Find where the given text appears and provide that cell's center as (x, y) coordinate. 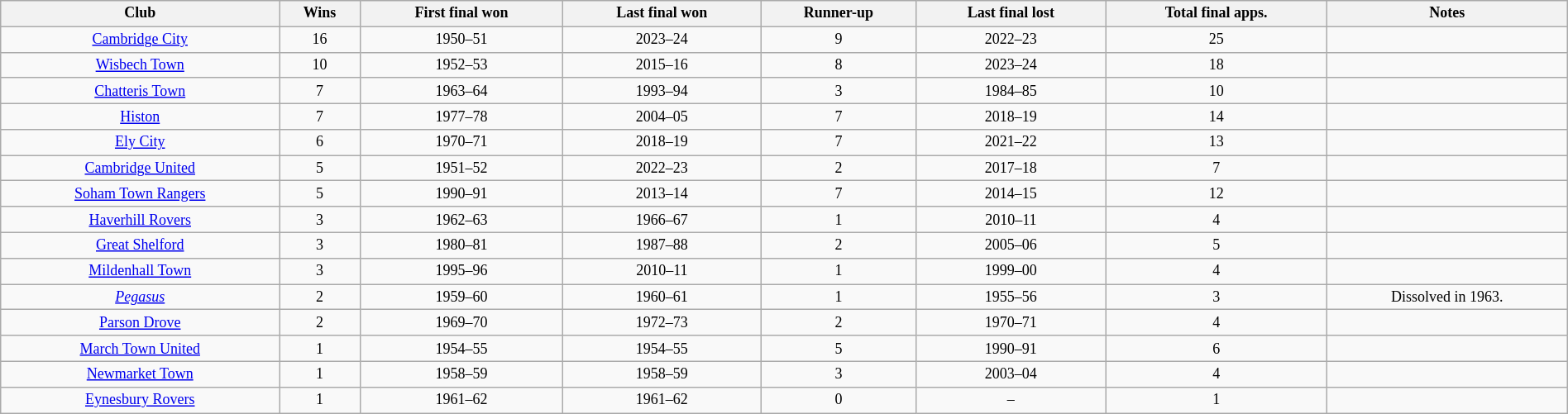
1959–60 (461, 297)
2004–05 (662, 116)
1993–94 (662, 91)
2013–14 (662, 193)
0 (839, 400)
March Town United (141, 349)
Runner-up (839, 13)
25 (1216, 40)
Total final apps. (1216, 13)
Wins (320, 13)
1995–96 (461, 271)
Club (141, 13)
14 (1216, 116)
Newmarket Town (141, 374)
1987–88 (662, 245)
1999–00 (1011, 271)
9 (839, 40)
Cambridge United (141, 169)
12 (1216, 193)
1977–78 (461, 116)
1950–51 (461, 40)
1960–61 (662, 297)
Chatteris Town (141, 91)
1966–67 (662, 220)
Soham Town Rangers (141, 193)
Histon (141, 116)
Ely City (141, 142)
Great Shelford (141, 245)
Wisbech Town (141, 64)
1972–73 (662, 322)
1980–81 (461, 245)
1969–70 (461, 322)
Last final won (662, 13)
13 (1216, 142)
1984–85 (1011, 91)
Pegasus (141, 297)
Mildenhall Town (141, 271)
Haverhill Rovers (141, 220)
8 (839, 64)
2003–04 (1011, 374)
2015–16 (662, 64)
2014–15 (1011, 193)
Dissolved in 1963. (1447, 297)
2005–06 (1011, 245)
1955–56 (1011, 297)
Cambridge City (141, 40)
First final won (461, 13)
2017–18 (1011, 169)
Parson Drove (141, 322)
16 (320, 40)
2021–22 (1011, 142)
Last final lost (1011, 13)
– (1011, 400)
1963–64 (461, 91)
1951–52 (461, 169)
1962–63 (461, 220)
1952–53 (461, 64)
Notes (1447, 13)
Eynesbury Rovers (141, 400)
18 (1216, 64)
